Find where the given text appears and provide that cell's center as [x, y] coordinate. 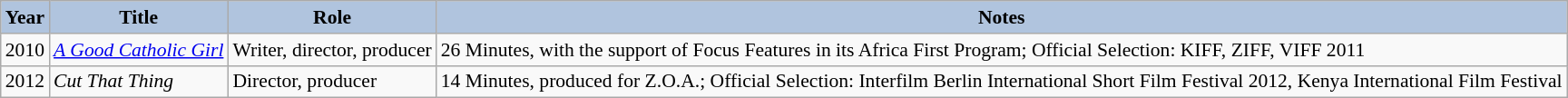
Writer, director, producer [332, 50]
Year [25, 17]
2010 [25, 50]
Role [332, 17]
Title [138, 17]
Director, producer [332, 82]
A Good Catholic Girl [138, 50]
14 Minutes, produced for Z.O.A.; Official Selection: Interfilm Berlin International Short Film Festival 2012, Kenya International Film Festival [1002, 82]
2012 [25, 82]
Notes [1002, 17]
Cut That Thing [138, 82]
26 Minutes, with the support of Focus Features in its Africa First Program; Official Selection: KIFF, ZIFF, VIFF 2011 [1002, 50]
